Extract the [X, Y] coordinate from the center of the cell holding the provided text.  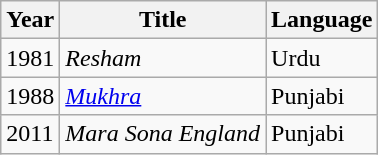
1981 [30, 58]
Year [30, 20]
Title [163, 20]
Language [322, 20]
Mara Sona England [163, 134]
2011 [30, 134]
1988 [30, 96]
Resham [163, 58]
Urdu [322, 58]
Mukhra [163, 96]
